Return the [X, Y] coordinate for the center point of the cell that contains the specified text.  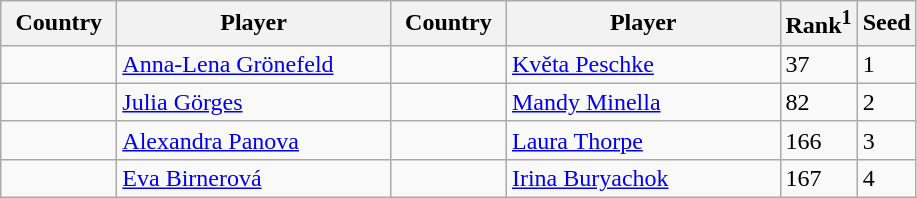
Seed [886, 24]
1 [886, 64]
37 [818, 64]
Eva Birnerová [254, 178]
3 [886, 140]
82 [818, 102]
Rank1 [818, 24]
166 [818, 140]
Julia Görges [254, 102]
4 [886, 178]
Irina Buryachok [643, 178]
Laura Thorpe [643, 140]
Mandy Minella [643, 102]
Květa Peschke [643, 64]
Anna-Lena Grönefeld [254, 64]
2 [886, 102]
167 [818, 178]
Alexandra Panova [254, 140]
